Determine the (X, Y) coordinate at the center of the cell enclosing the given text.  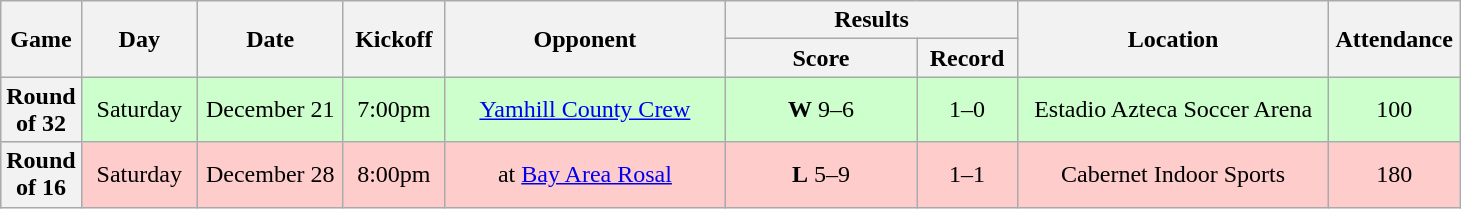
Round of 16 (41, 174)
December 21 (270, 110)
Round of 32 (41, 110)
Game (41, 39)
December 28 (270, 174)
180 (1394, 174)
Location (1174, 39)
Kickoff (394, 39)
Cabernet Indoor Sports (1174, 174)
8:00pm (394, 174)
at Bay Area Rosal (584, 174)
W 9–6 (820, 110)
Estadio Azteca Soccer Arena (1174, 110)
7:00pm (394, 110)
Attendance (1394, 39)
Opponent (584, 39)
Yamhill County Crew (584, 110)
Record (966, 58)
Day (139, 39)
1–1 (966, 174)
100 (1394, 110)
Results (871, 20)
1–0 (966, 110)
Date (270, 39)
Score (820, 58)
L 5–9 (820, 174)
